Determine the (x, y) coordinate at the center of the cell enclosing the given text.  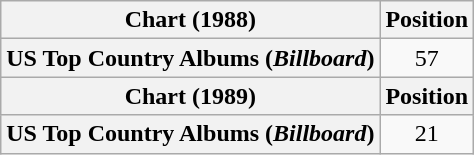
57 (427, 58)
21 (427, 134)
Chart (1989) (190, 96)
Chart (1988) (190, 20)
